Locate the cell with the specified text and output its [x, y] center coordinate. 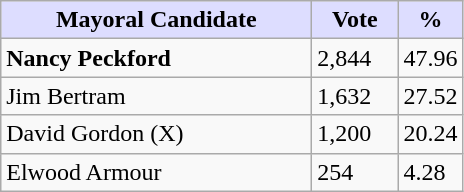
47.96 [430, 58]
Elwood Armour [156, 172]
Jim Bertram [156, 96]
254 [355, 172]
% [430, 20]
4.28 [430, 172]
1,632 [355, 96]
2,844 [355, 58]
Nancy Peckford [156, 58]
1,200 [355, 134]
27.52 [430, 96]
David Gordon (X) [156, 134]
Vote [355, 20]
20.24 [430, 134]
Mayoral Candidate [156, 20]
